For the text-containing cell, return its midpoint in [x, y] coordinate format. 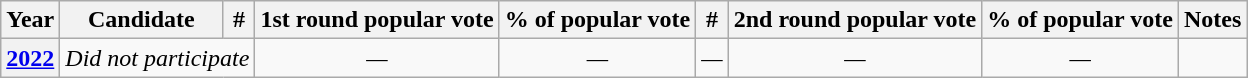
1st round popular vote [377, 20]
2nd round popular vote [855, 20]
Year [30, 20]
Did not participate [158, 58]
Notes [1212, 20]
2022 [30, 58]
Candidate [142, 20]
